Capture the cell that displays the provided text and extract its (x, y) central coordinate. 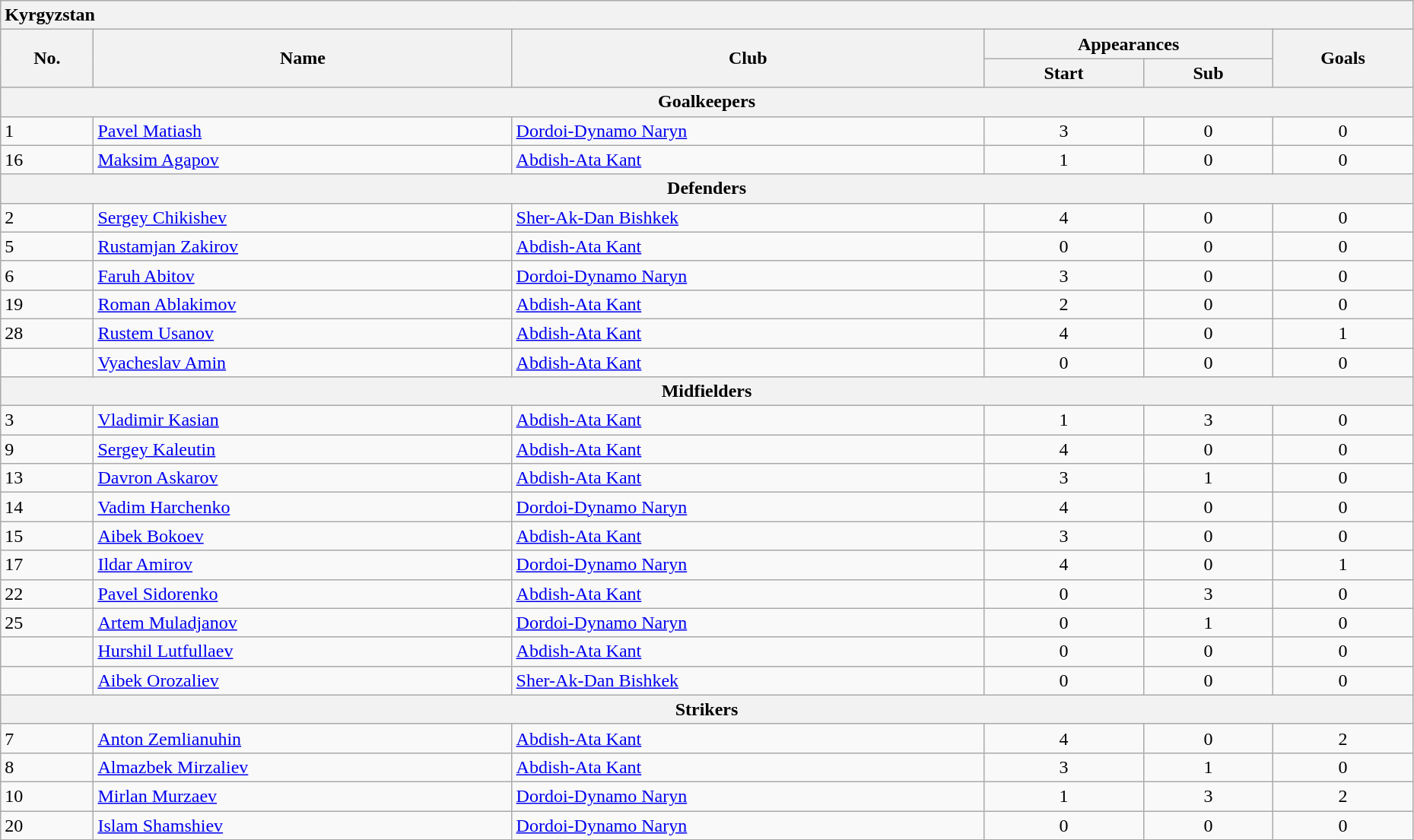
Vladimir Kasian (303, 420)
Defenders (707, 189)
Sergey Chikishev (303, 217)
14 (47, 507)
16 (47, 160)
Almazbek Mirzaliev (303, 767)
Club (748, 59)
Appearances (1129, 44)
Vadim Harchenko (303, 507)
Roman Ablakimov (303, 304)
Davron Askarov (303, 478)
Anton Zemlianuhin (303, 738)
Ildar Amirov (303, 565)
28 (47, 333)
Rustamjan Zakirov (303, 246)
6 (47, 275)
Sergey Kaleutin (303, 449)
Strikers (707, 709)
Hurshil Lutfullaev (303, 651)
20 (47, 825)
No. (47, 59)
Sub (1208, 73)
Midfielders (707, 391)
Goals (1343, 59)
Aibek Orozaliev (303, 680)
Faruh Abitov (303, 275)
Mirlan Murzaev (303, 796)
9 (47, 449)
8 (47, 767)
Vyacheslav Amin (303, 363)
17 (47, 565)
Name (303, 59)
Artem Muladjanov (303, 623)
19 (47, 304)
Pavel Matiash (303, 131)
Goalkeepers (707, 102)
22 (47, 594)
Aibek Bokoev (303, 536)
13 (47, 478)
Islam Shamshiev (303, 825)
25 (47, 623)
Kyrgyzstan (707, 15)
Rustem Usanov (303, 333)
15 (47, 536)
Pavel Sidorenko (303, 594)
Start (1064, 73)
5 (47, 246)
Maksim Agapov (303, 160)
10 (47, 796)
7 (47, 738)
